Identify which cell holds the provided text, then report its [x, y] central coordinate. 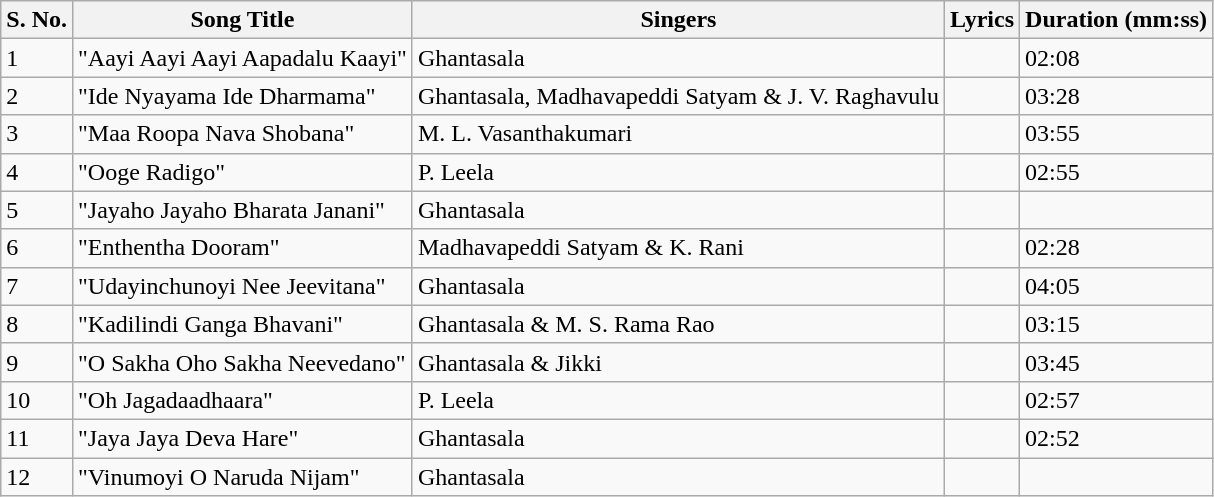
02:55 [1116, 172]
"Ooge Radigo" [242, 172]
"Aayi Aayi Aayi Aapadalu Kaayi" [242, 58]
"Udayinchunoyi Nee Jeevitana" [242, 286]
6 [37, 248]
03:28 [1116, 96]
S. No. [37, 20]
Madhavapeddi Satyam & K. Rani [678, 248]
Ghantasala, Madhavapeddi Satyam & J. V. Raghavulu [678, 96]
Singers [678, 20]
1 [37, 58]
04:05 [1116, 286]
4 [37, 172]
"Oh Jagadaadhaara" [242, 400]
02:57 [1116, 400]
02:52 [1116, 438]
Ghantasala & M. S. Rama Rao [678, 324]
Song Title [242, 20]
"Kadilindi Ganga Bhavani" [242, 324]
8 [37, 324]
"Jayaho Jayaho Bharata Janani" [242, 210]
"Jaya Jaya Deva Hare" [242, 438]
"Maa Roopa Nava Shobana" [242, 134]
Ghantasala & Jikki [678, 362]
9 [37, 362]
3 [37, 134]
"Vinumoyi O Naruda Nijam" [242, 477]
12 [37, 477]
"O Sakha Oho Sakha Neevedano" [242, 362]
10 [37, 400]
Duration (mm:ss) [1116, 20]
11 [37, 438]
03:45 [1116, 362]
03:55 [1116, 134]
"Ide Nyayama Ide Dharmama" [242, 96]
03:15 [1116, 324]
Lyrics [982, 20]
02:08 [1116, 58]
5 [37, 210]
7 [37, 286]
M. L. Vasanthakumari [678, 134]
2 [37, 96]
02:28 [1116, 248]
"Enthentha Dooram" [242, 248]
